Provide the (X, Y) coordinate of the cell's center where the given text is located.  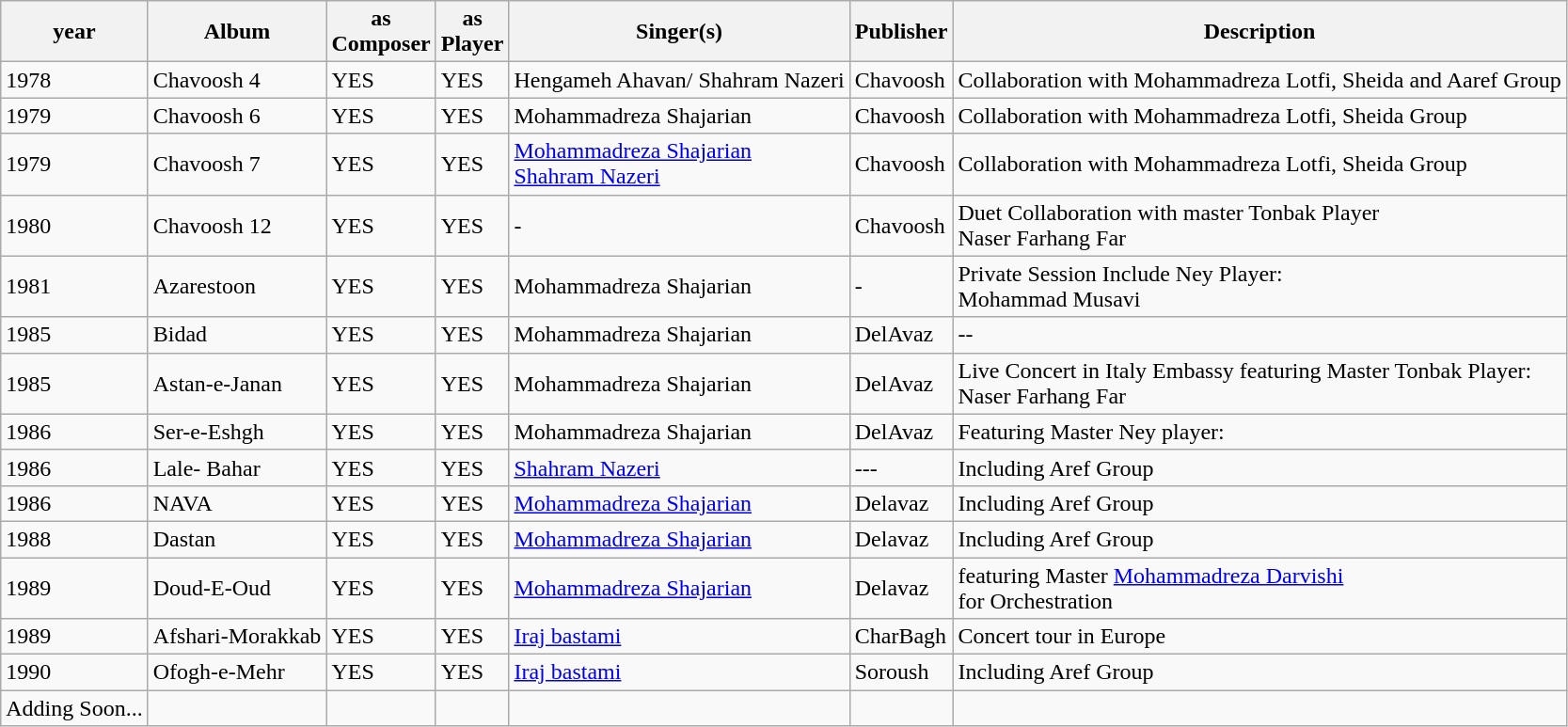
Live Concert in Italy Embassy featuring Master Tonbak Player:Naser Farhang Far (1259, 384)
Featuring Master Ney player: (1259, 432)
CharBagh (901, 637)
Soroush (901, 672)
Duet Collaboration with master Tonbak PlayerNaser Farhang Far (1259, 226)
Ofogh-e-Mehr (237, 672)
Dastan (237, 539)
Shahram Nazeri (679, 467)
Chavoosh 6 (237, 116)
Doud-E-Oud (237, 587)
Astan-e-Janan (237, 384)
Chavoosh 12 (237, 226)
year (74, 32)
Album (237, 32)
Ser-e-Eshgh (237, 432)
Chavoosh 7 (237, 164)
NAVA (237, 503)
Hengameh Ahavan/ Shahram Nazeri (679, 80)
Lale- Bahar (237, 467)
1988 (74, 539)
Singer(s) (679, 32)
asPlayer (472, 32)
Publisher (901, 32)
asComposer (381, 32)
Private Session Include Ney Player:Mohammad Musavi (1259, 286)
1981 (74, 286)
Adding Soon... (74, 708)
Chavoosh 4 (237, 80)
featuring Master Mohammadreza Darvishifor Orchestration (1259, 587)
Mohammadreza ShajarianShahram Nazeri (679, 164)
--- (901, 467)
1990 (74, 672)
Azarestoon (237, 286)
Collaboration with Mohammadreza Lotfi, Sheida and Aaref Group (1259, 80)
-- (1259, 335)
1980 (74, 226)
1978 (74, 80)
Description (1259, 32)
Concert tour in Europe (1259, 637)
‌Bidad (237, 335)
Afshari-Morakkab (237, 637)
